Extract the (x, y) coordinate from the center of the cell holding the provided text.  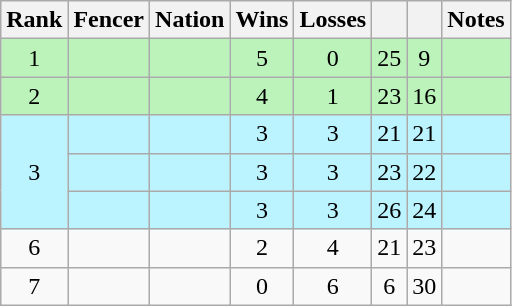
26 (390, 210)
Losses (333, 20)
25 (390, 58)
30 (424, 286)
16 (424, 96)
7 (34, 286)
22 (424, 172)
Fencer (109, 20)
Wins (262, 20)
Nation (190, 20)
5 (262, 58)
24 (424, 210)
Rank (34, 20)
Notes (476, 20)
9 (424, 58)
